Find where the given text appears and provide that cell's center as [x, y] coordinate. 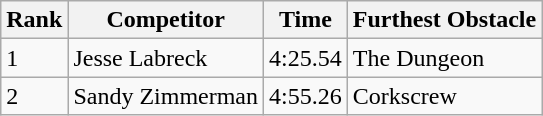
Jesse Labreck [166, 58]
The Dungeon [444, 58]
Time [306, 20]
4:25.54 [306, 58]
Furthest Obstacle [444, 20]
Corkscrew [444, 96]
Sandy Zimmerman [166, 96]
2 [34, 96]
Competitor [166, 20]
1 [34, 58]
Rank [34, 20]
4:55.26 [306, 96]
